Find where the given text appears and provide that cell's center as (X, Y) coordinate. 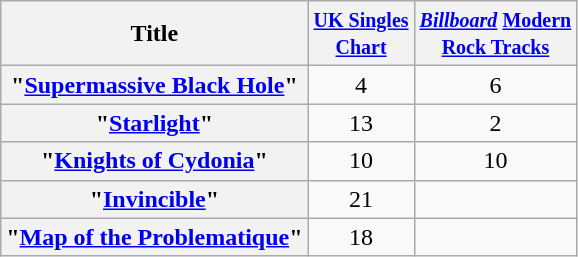
13 (361, 123)
UK SinglesChart (361, 34)
"Supermassive Black Hole" (154, 85)
Title (154, 34)
"Starlight" (154, 123)
21 (361, 199)
18 (361, 237)
"Map of the Problematique" (154, 237)
Billboard ModernRock Tracks (496, 34)
"Knights of Cydonia" (154, 161)
"Invincible" (154, 199)
6 (496, 85)
4 (361, 85)
2 (496, 123)
